Identify which cell holds the provided text, then report its (x, y) central coordinate. 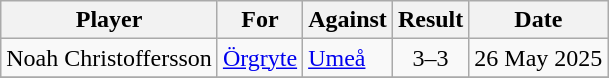
26 May 2025 (538, 58)
3–3 (430, 58)
Noah Christoffersson (110, 58)
Date (538, 20)
Örgryte (260, 58)
Against (348, 20)
Result (430, 20)
Player (110, 20)
Umeå (348, 58)
For (260, 20)
